Extract the (X, Y) coordinate from the center of the cell holding the provided text.  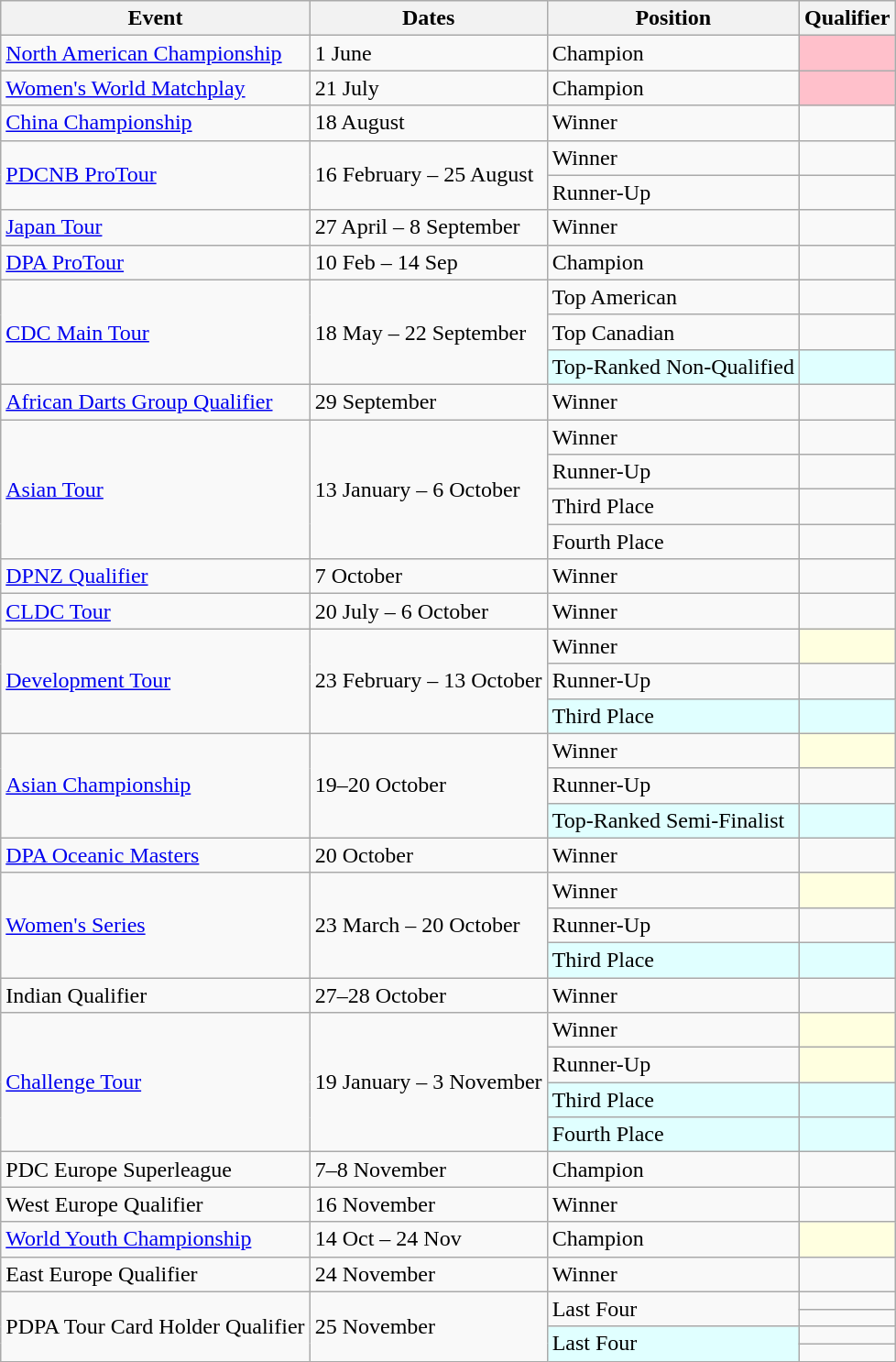
China Championship (156, 123)
1 June (429, 53)
Top-Ranked Semi-Finalist (672, 820)
PDPA Tour Card Holder Qualifier (156, 1326)
Development Tour (156, 681)
Women's Series (156, 925)
Dates (429, 18)
Indian Qualifier (156, 994)
Top American (672, 297)
25 November (429, 1326)
18 May – 22 September (429, 332)
27 April – 8 September (429, 227)
Challenge Tour (156, 1082)
19 January – 3 November (429, 1082)
27–28 October (429, 994)
Top Canadian (672, 332)
World Youth Championship (156, 1239)
29 September (429, 401)
7–8 November (429, 1170)
13 January – 6 October (429, 489)
DPNZ Qualifier (156, 577)
PDC Europe Superleague (156, 1170)
24 November (429, 1274)
Asian Tour (156, 489)
Asian Championship (156, 785)
23 February – 13 October (429, 681)
Event (156, 18)
18 August (429, 123)
West Europe Qualifier (156, 1204)
16 November (429, 1204)
DPA ProTour (156, 262)
Qualifier (847, 18)
Japan Tour (156, 227)
16 February – 25 August (429, 175)
Position (672, 18)
CDC Main Tour (156, 332)
21 July (429, 88)
19–20 October (429, 785)
East Europe Qualifier (156, 1274)
14 Oct – 24 Nov (429, 1239)
10 Feb – 14 Sep (429, 262)
20 October (429, 855)
23 March – 20 October (429, 925)
Top-Ranked Non-Qualified (672, 367)
7 October (429, 577)
North American Championship (156, 53)
CLDC Tour (156, 611)
Women's World Matchplay (156, 88)
PDCNB ProTour (156, 175)
African Darts Group Qualifier (156, 401)
20 July – 6 October (429, 611)
DPA Oceanic Masters (156, 855)
